Provide the (X, Y) coordinate of the cell's center where the given text is located.  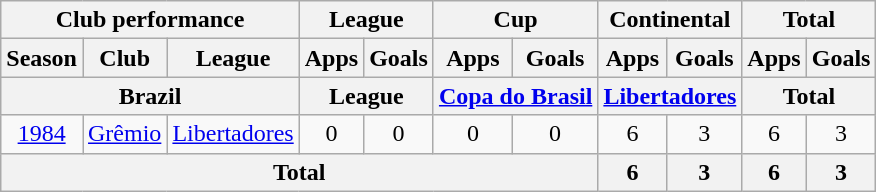
Cup (515, 20)
Grêmio (124, 134)
Brazil (150, 96)
Copa do Brasil (515, 96)
Continental (670, 20)
Club performance (150, 20)
Club (124, 58)
1984 (42, 134)
Season (42, 58)
